Output the [X, Y] coordinate of the center of the cell containing the given text.  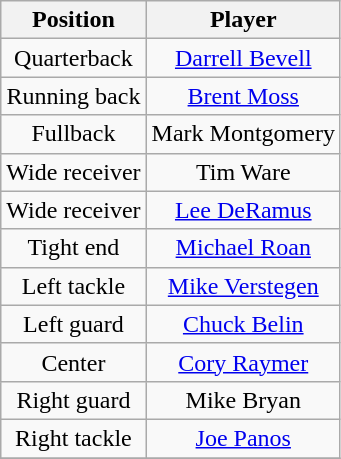
Fullback [74, 134]
Center [74, 362]
Chuck Belin [243, 324]
Joe Panos [243, 438]
Mike Verstegen [243, 286]
Cory Raymer [243, 362]
Mark Montgomery [243, 134]
Darrell Bevell [243, 58]
Left tackle [74, 286]
Running back [74, 96]
Tim Ware [243, 172]
Position [74, 20]
Quarterback [74, 58]
Player [243, 20]
Lee DeRamus [243, 210]
Michael Roan [243, 248]
Right tackle [74, 438]
Tight end [74, 248]
Brent Moss [243, 96]
Right guard [74, 400]
Left guard [74, 324]
Mike Bryan [243, 400]
